Detect which cell encompasses the target text, then output its [x, y] center coordinate. 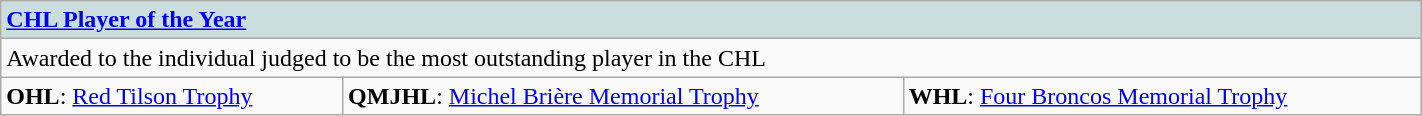
CHL Player of the Year [711, 20]
QMJHL: Michel Brière Memorial Trophy [624, 96]
WHL: Four Broncos Memorial Trophy [1162, 96]
OHL: Red Tilson Trophy [172, 96]
Awarded to the individual judged to be the most outstanding player in the CHL [711, 58]
